Return (X, Y) of the center of cell containing provided text 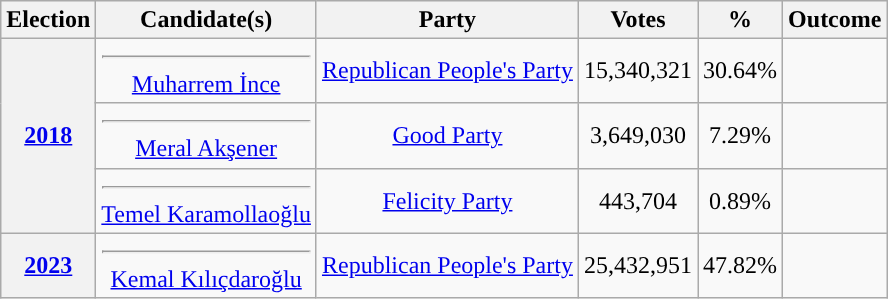
15,340,321 (638, 70)
2018 (48, 136)
7.29% (740, 136)
443,704 (638, 200)
% (740, 19)
Candidate(s) (206, 19)
Election (48, 19)
Party (447, 19)
47.82% (740, 266)
2023 (48, 266)
0.89% (740, 200)
Felicity Party (447, 200)
Temel Karamollaoğlu (206, 200)
Kemal Kılıçdaroğlu (206, 266)
25,432,951 (638, 266)
3,649,030 (638, 136)
Outcome (835, 19)
Good Party (447, 136)
Meral Akşener (206, 136)
Muharrem İnce (206, 70)
Votes (638, 19)
30.64% (740, 70)
